Provide the [X, Y] coordinate of the cell's center where the given text is located.  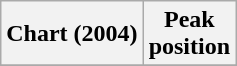
Peakposition [189, 34]
Chart (2004) [72, 34]
